Search for the cell housing the specified text and yield its [X, Y] center coordinate. 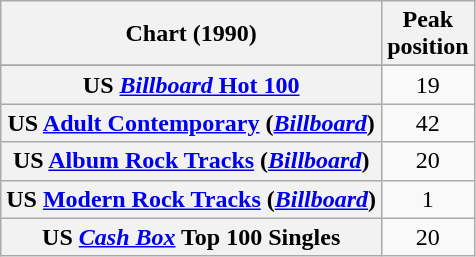
Chart (1990) [192, 34]
US Modern Rock Tracks (Billboard) [192, 199]
Peakposition [428, 34]
19 [428, 85]
US Billboard Hot 100 [192, 85]
42 [428, 123]
US Cash Box Top 100 Singles [192, 237]
US Album Rock Tracks (Billboard) [192, 161]
1 [428, 199]
US Adult Contemporary (Billboard) [192, 123]
